Search for the cell housing the specified text and yield its (x, y) center coordinate. 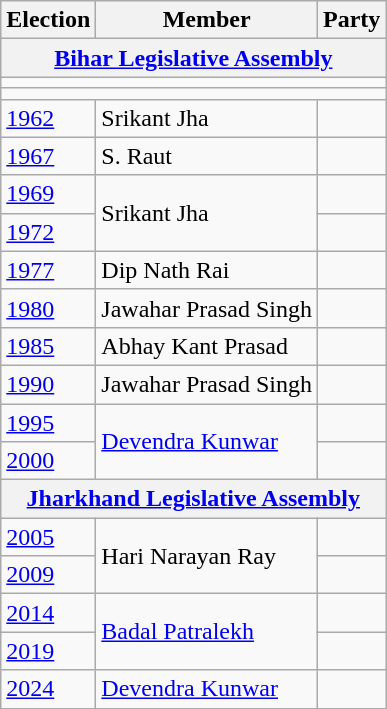
2024 (48, 689)
2000 (48, 461)
Jharkhand Legislative Assembly (194, 499)
Member (207, 20)
Election (48, 20)
1972 (48, 232)
2014 (48, 613)
2009 (48, 575)
1962 (48, 118)
Badal Patralekh (207, 632)
1980 (48, 308)
2019 (48, 651)
1985 (48, 346)
Abhay Kant Prasad (207, 346)
Bihar Legislative Assembly (194, 58)
1969 (48, 194)
1967 (48, 156)
Dip Nath Rai (207, 270)
1977 (48, 270)
1995 (48, 423)
2005 (48, 537)
1990 (48, 384)
Party (352, 20)
S. Raut (207, 156)
Hari Narayan Ray (207, 556)
